Find where the given text appears and provide that cell's center as [X, Y] coordinate. 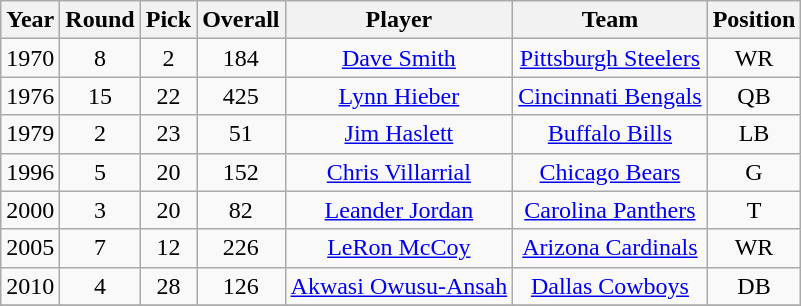
51 [241, 134]
3 [100, 210]
126 [241, 286]
2010 [30, 286]
Team [610, 20]
Akwasi Owusu-Ansah [399, 286]
2005 [30, 248]
226 [241, 248]
Pick [168, 20]
425 [241, 96]
Overall [241, 20]
1976 [30, 96]
Pittsburgh Steelers [610, 58]
Dallas Cowboys [610, 286]
1979 [30, 134]
23 [168, 134]
2000 [30, 210]
7 [100, 248]
184 [241, 58]
1996 [30, 172]
LeRon McCoy [399, 248]
T [754, 210]
28 [168, 286]
Position [754, 20]
DB [754, 286]
Year [30, 20]
8 [100, 58]
Player [399, 20]
Carolina Panthers [610, 210]
Leander Jordan [399, 210]
Chris Villarrial [399, 172]
Round [100, 20]
LB [754, 134]
1970 [30, 58]
Jim Haslett [399, 134]
22 [168, 96]
Buffalo Bills [610, 134]
15 [100, 96]
Arizona Cardinals [610, 248]
152 [241, 172]
12 [168, 248]
4 [100, 286]
Chicago Bears [610, 172]
Lynn Hieber [399, 96]
Cincinnati Bengals [610, 96]
QB [754, 96]
Dave Smith [399, 58]
82 [241, 210]
5 [100, 172]
G [754, 172]
